Scan for the cell matching the given text and deliver its [X, Y] coordinate at center. 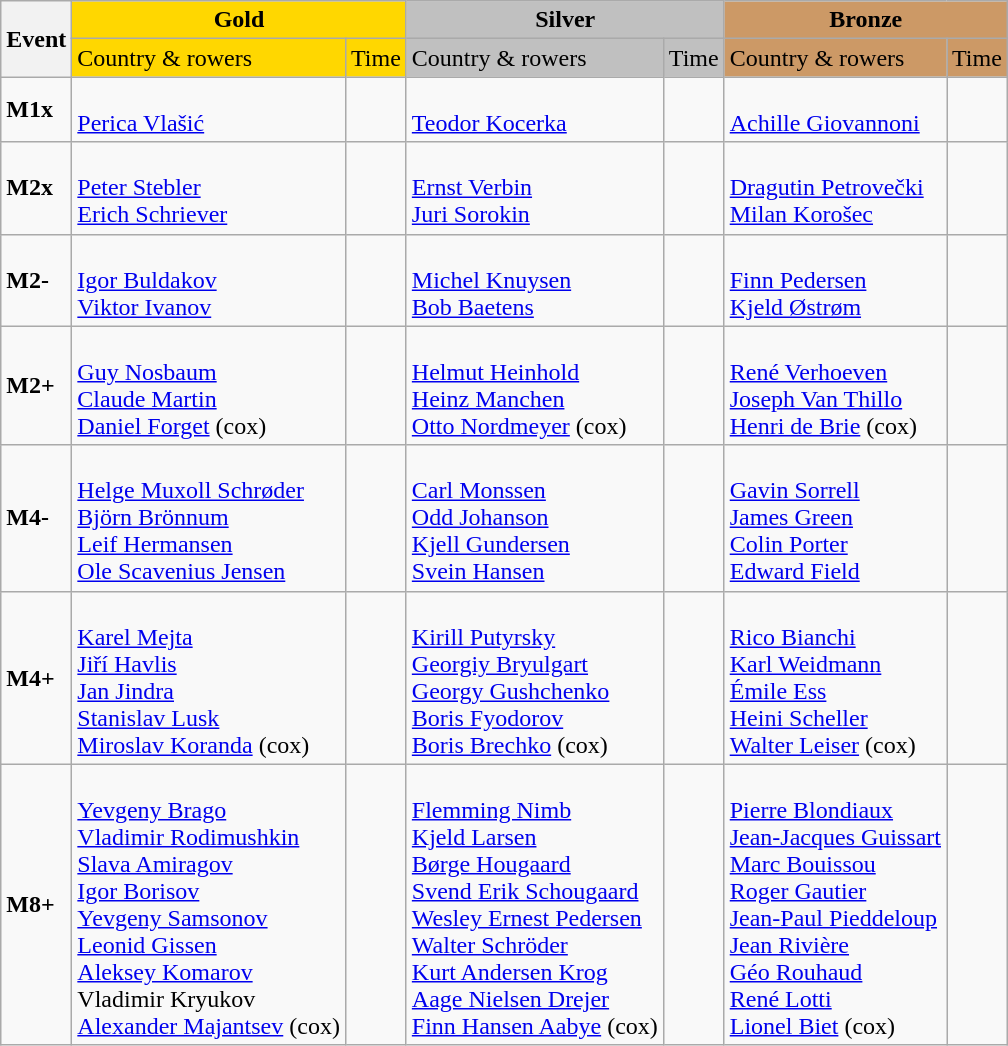
Dragutin Petrovečki Milan Korošec [835, 188]
Silver [565, 20]
Teodor Kocerka [534, 110]
Helge Muxoll Schrøder Björn Brönnum Leif Hermansen Ole Scavenius Jensen [209, 518]
Igor Buldakov Viktor Ivanov [209, 280]
M4- [36, 518]
Carl Monssen Odd Johanson Kjell Gundersen Svein Hansen [534, 518]
Helmut Heinhold Heinz Manchen Otto Nordmeyer (cox) [534, 386]
Rico Bianchi Karl Weidmann Émile Ess Heini Scheller Walter Leiser (cox) [835, 678]
Bronze [866, 20]
Pierre Blondiaux Jean-Jacques Guissart Marc Bouissou Roger Gautier Jean-Paul Pieddeloup Jean Rivière Géo Rouhaud René Lotti Lionel Biet (cox) [835, 904]
M1x [36, 110]
M2- [36, 280]
M2x [36, 188]
Gavin Sorrell James Green Colin Porter Edward Field [835, 518]
Karel Mejta Jiří Havlis Jan Jindra Stanislav Lusk Miroslav Koranda (cox) [209, 678]
Gold [239, 20]
M8+ [36, 904]
Kirill Putyrsky Georgiy Bryulgart Georgy Gushchenko Boris Fyodorov Boris Brechko (cox) [534, 678]
Ernst Verbin Juri Sorokin [534, 188]
Achille Giovannoni [835, 110]
Peter Stebler Erich Schriever [209, 188]
Event [36, 39]
René Verhoeven Joseph Van Thillo Henri de Brie (cox) [835, 386]
M4+ [36, 678]
Finn Pedersen Kjeld Østrøm [835, 280]
M2+ [36, 386]
Perica Vlašić [209, 110]
Guy Nosbaum Claude Martin Daniel Forget (cox) [209, 386]
Michel Knuysen Bob Baetens [534, 280]
